Locate the cell with the specified text and output its [X, Y] center coordinate. 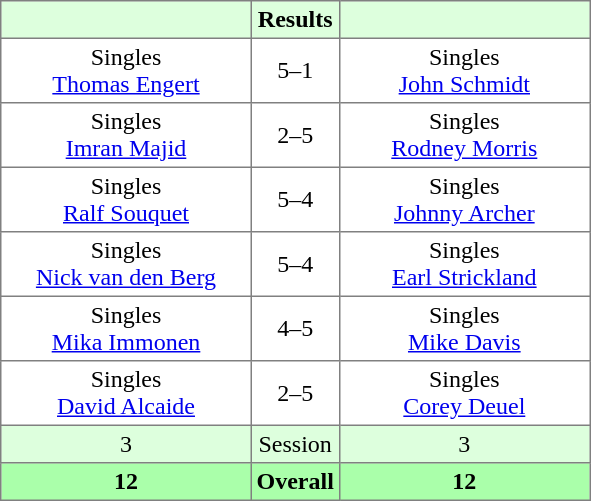
Overall [295, 482]
Singles David Alcaide [126, 393]
Singles Earl Strickland [464, 264]
Session [295, 444]
Results [295, 20]
Singles Corey Deuel [464, 393]
Singles Rodney Morris [464, 135]
5–1 [295, 70]
Singles Johnny Archer [464, 199]
Singles Mika Immonen [126, 328]
Singles Nick van den Berg [126, 264]
Singles Imran Majid [126, 135]
Singles Thomas Engert [126, 70]
Singles John Schmidt [464, 70]
Singles Ralf Souquet [126, 199]
Singles Mike Davis [464, 328]
4–5 [295, 328]
